Locate the cell with the specified text and output its (X, Y) center coordinate. 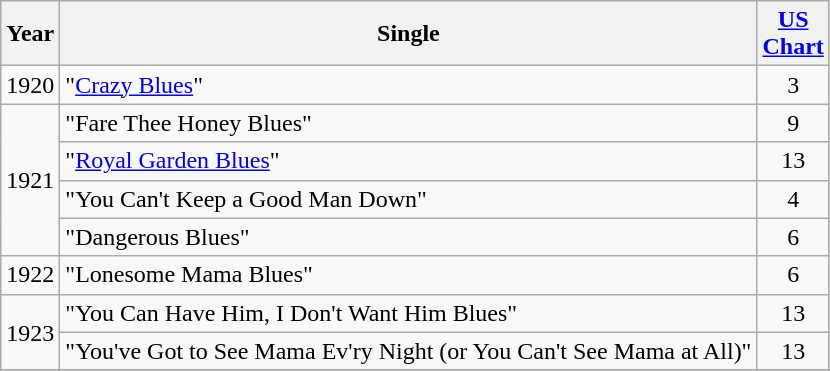
1923 (30, 332)
"Fare Thee Honey Blues" (408, 123)
1922 (30, 275)
3 (793, 85)
"Royal Garden Blues" (408, 161)
9 (793, 123)
"Dangerous Blues" (408, 237)
1920 (30, 85)
Year (30, 34)
"Lonesome Mama Blues" (408, 275)
Single (408, 34)
"You Can't Keep a Good Man Down" (408, 199)
1921 (30, 180)
"Crazy Blues" (408, 85)
4 (793, 199)
USChart (793, 34)
"You've Got to See Mama Ev'ry Night (or You Can't See Mama at All)" (408, 351)
"You Can Have Him, I Don't Want Him Blues" (408, 313)
